Determine the [X, Y] coordinate at the center of the cell enclosing the given text.  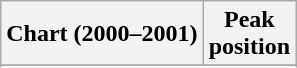
Peakposition [249, 34]
Chart (2000–2001) [102, 34]
